Output the [X, Y] coordinate of the center of the cell containing the given text.  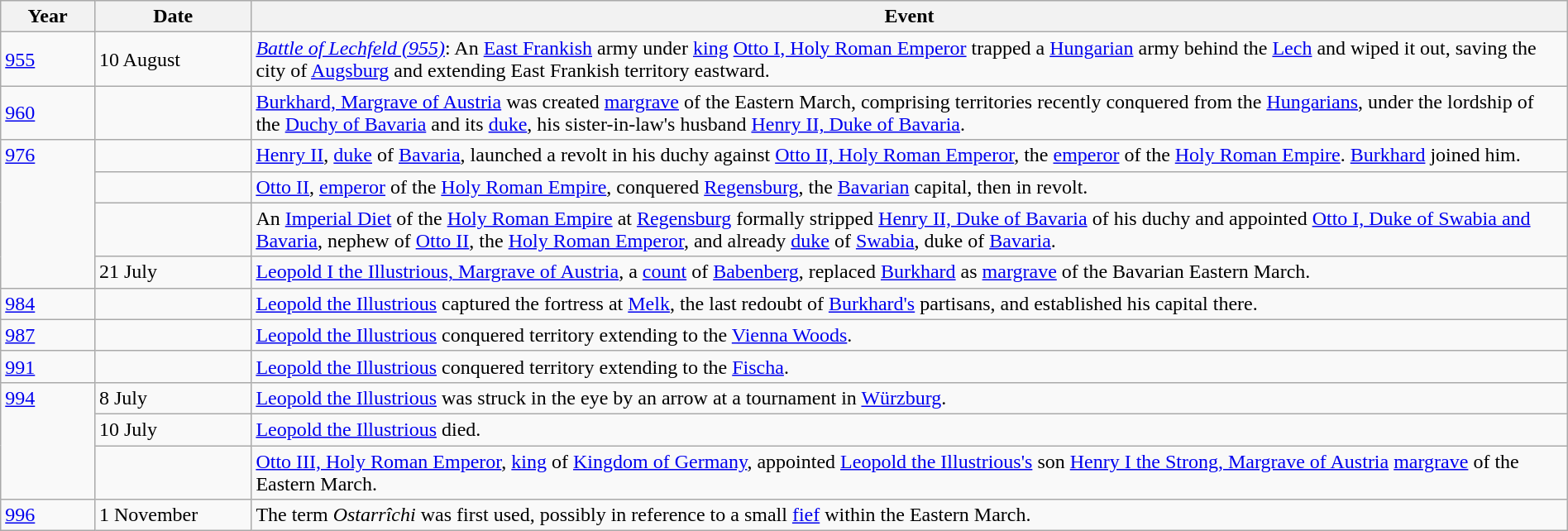
955 [48, 60]
8 July [172, 398]
10 July [172, 429]
Leopold the Illustrious conquered territory extending to the Vienna Woods. [910, 335]
21 July [172, 272]
The term Ostarrîchi was first used, possibly in reference to a small fief within the Eastern March. [910, 515]
996 [48, 515]
Year [48, 17]
991 [48, 366]
960 [48, 112]
1 November [172, 515]
976 [48, 213]
Leopold I the Illustrious, Margrave of Austria, a count of Babenberg, replaced Burkhard as margrave of the Bavarian Eastern March. [910, 272]
10 August [172, 60]
Event [910, 17]
987 [48, 335]
Otto II, emperor of the Holy Roman Empire, conquered Regensburg, the Bavarian capital, then in revolt. [910, 187]
Date [172, 17]
Leopold the Illustrious died. [910, 429]
Leopold the Illustrious captured the fortress at Melk, the last redoubt of Burkhard's partisans, and established his capital there. [910, 304]
984 [48, 304]
994 [48, 440]
Leopold the Illustrious was struck in the eye by an arrow at a tournament in Würzburg. [910, 398]
Leopold the Illustrious conquered territory extending to the Fischa. [910, 366]
